Determine the [x, y] coordinate at the center of the cell enclosing the given text.  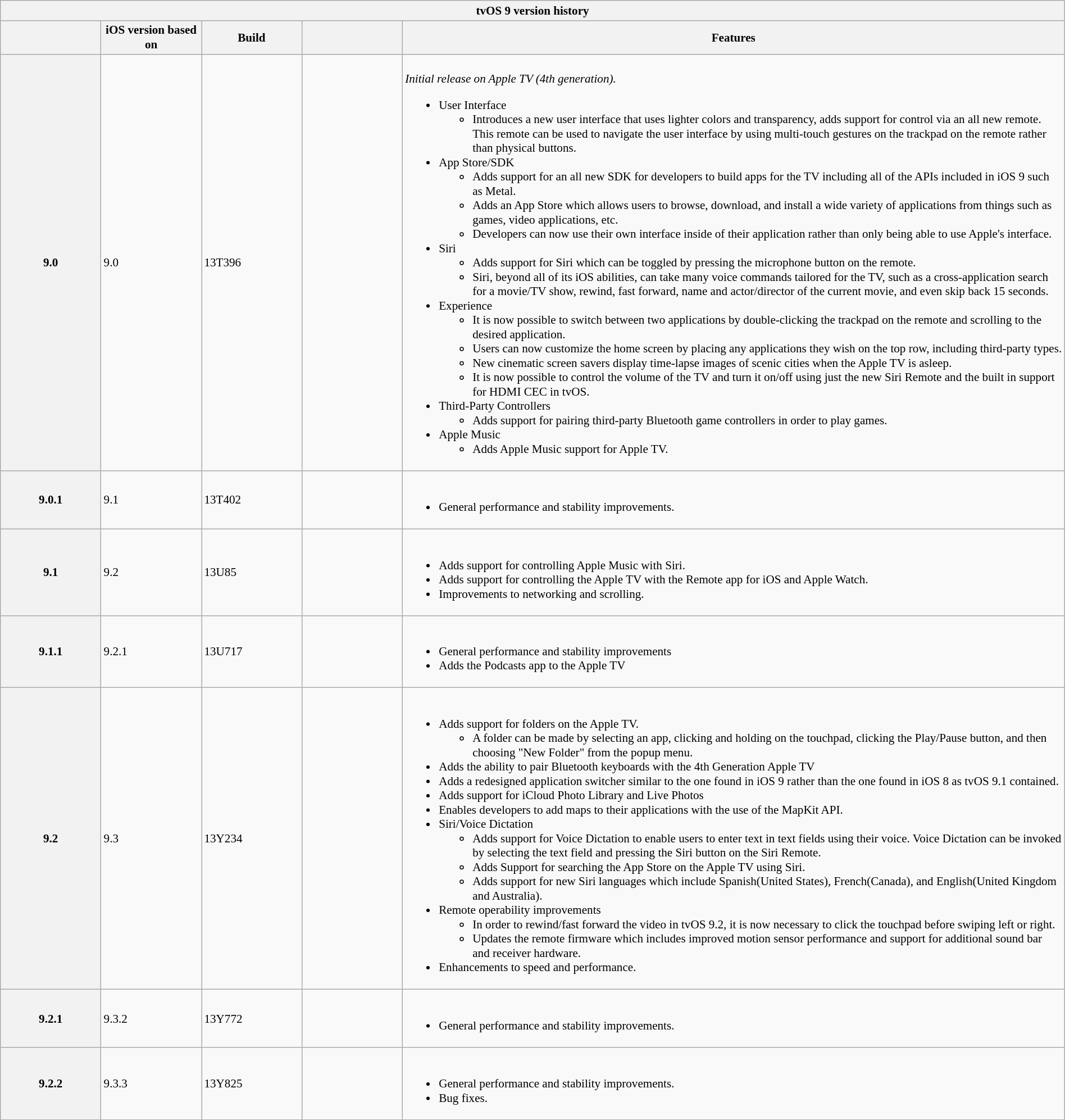
13U85 [252, 572]
13Y825 [252, 1083]
tvOS 9 version history [532, 10]
General performance and stability improvementsAdds the Podcasts app to the Apple TV [734, 652]
9.2.2 [51, 1083]
9.1.1 [51, 652]
9.3 [152, 838]
9.3.2 [152, 1018]
13T396 [252, 263]
9.0.1 [51, 500]
13Y234 [252, 838]
General performance and stability improvements.Bug fixes. [734, 1083]
Features [734, 37]
iOS version based on [152, 37]
13U717 [252, 652]
9.3.3 [152, 1083]
13T402 [252, 500]
13Y772 [252, 1018]
Build [252, 37]
